Pinpoint the cell where the given text exists, returning its (x, y) midpoint coordinate. 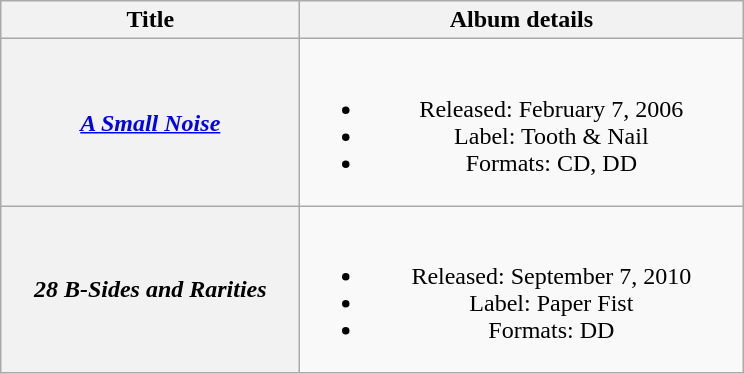
A Small Noise (150, 122)
Title (150, 20)
Released: September 7, 2010 Label: Paper FistFormats: DD (522, 290)
28 B-Sides and Rarities (150, 290)
Released: February 7, 2006 Label: Tooth & NailFormats: CD, DD (522, 122)
Album details (522, 20)
